Return (x, y) of the center of cell containing provided text 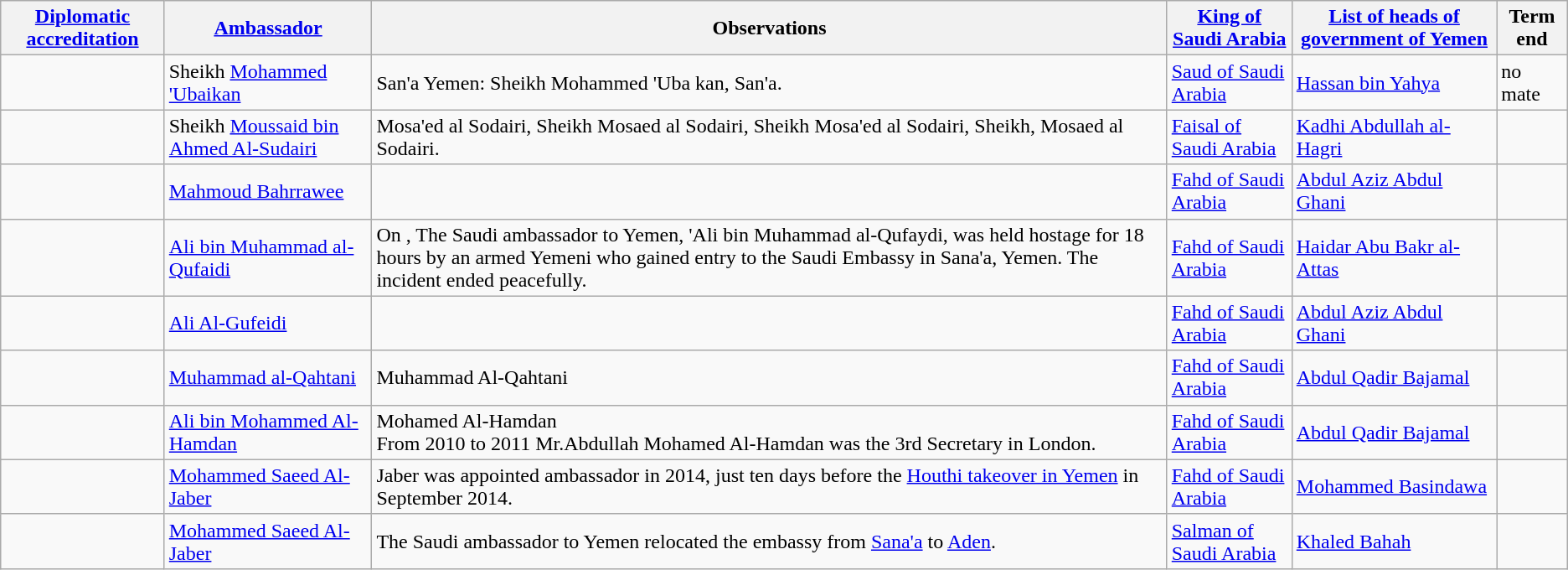
Ali Al-Gufeidi (268, 324)
Ali bin Mohammed Al-Hamdan (268, 433)
List of heads of government of Yemen (1394, 28)
King of Saudi Arabia (1230, 28)
Faisal of Saudi Arabia (1230, 137)
Mohammed Basindawa (1394, 486)
Ali bin Muhammad al-Qufaidi (268, 257)
Mohamed Al-HamdanFrom 2010 to 2011 Mr.Abdullah Mohamed Al-Hamdan was the 3rd Secretary in London. (769, 433)
Saud of Saudi Arabia (1230, 82)
Diplomatic accreditation (82, 28)
Mosa'ed al Sodairi, Sheikh Mosaed al Sodairi, Sheikh Mosa'ed al Sodairi, Sheikh, Mosaed al Sodairi. (769, 137)
Muhammad Al-Qahtani (769, 377)
Jaber was appointed ambassador in 2014, just ten days before the Houthi takeover in Yemen in September 2014. (769, 486)
Haidar Abu Bakr al-Attas (1394, 257)
Muhammad al-Qahtani (268, 377)
Khaled Bahah (1394, 541)
Mahmoud Bahrrawee (268, 191)
Ambassador (268, 28)
San'a Yemen: Sheikh Mohammed 'Uba kan, San'a. (769, 82)
Sheikh Mohammed 'Ubaikan (268, 82)
Kadhi Abdullah al-Hagri (1394, 137)
Sheikh Moussaid bin Ahmed Al-Sudairi (268, 137)
Salman of Saudi Arabia (1230, 541)
Term end (1532, 28)
Hassan bin Yahya (1394, 82)
The Saudi ambassador to Yemen relocated the embassy from Sana'a to Aden. (769, 541)
Observations (769, 28)
no mate (1532, 82)
